Extract the (X, Y) coordinate from the center of the cell holding the provided text.  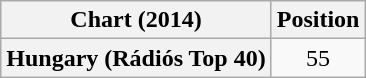
Hungary (Rádiós Top 40) (136, 58)
55 (318, 58)
Position (318, 20)
Chart (2014) (136, 20)
